From the cell containing the given text, extract its center point as (X, Y) coordinate. 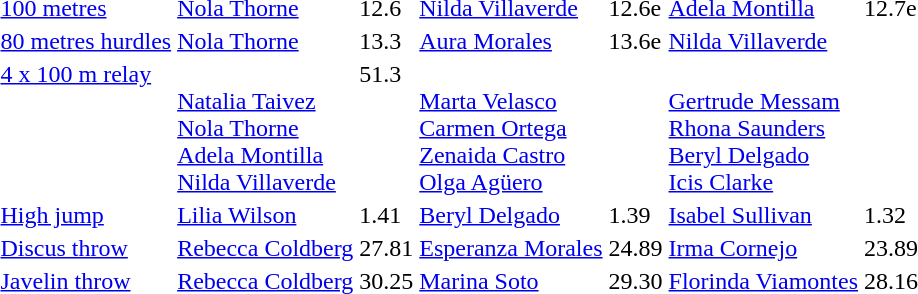
Nola Thorne (266, 41)
Irma Cornejo (763, 248)
Natalia Taivez Nola Thorne Adela Montilla Nilda Villaverde (266, 128)
1.39 (636, 215)
Isabel Sullivan (763, 215)
Beryl Delgado (511, 215)
Aura Morales (511, 41)
Gertrude Messam Rhona Saunders Beryl Delgado Icis Clarke (763, 128)
Marta Velasco Carmen Ortega Zenaida Castro Olga Agüero (511, 128)
Rebecca Coldberg (266, 248)
51.3 (386, 128)
Nilda Villaverde (763, 41)
27.81 (386, 248)
1.41 (386, 215)
13.3 (386, 41)
13.6e (636, 41)
24.89 (636, 248)
Lilia Wilson (266, 215)
Esperanza Morales (511, 248)
